Pinpoint the cell where the given text exists, returning its [x, y] midpoint coordinate. 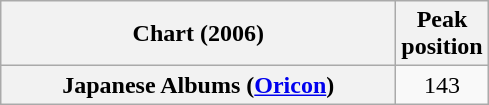
143 [442, 85]
Peakposition [442, 34]
Chart (2006) [198, 34]
Japanese Albums (Oricon) [198, 85]
